Capture the cell that displays the provided text and extract its (X, Y) central coordinate. 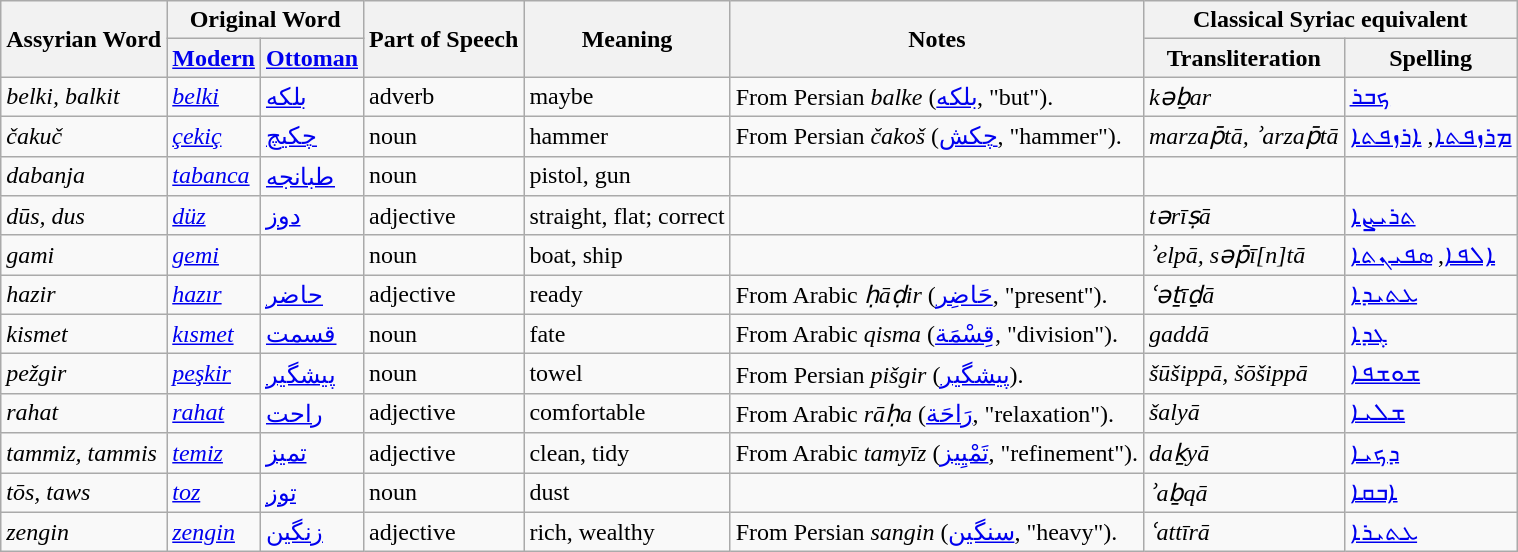
ܡܪܙܦܬܐ, ܐܪܙܦܬܐ (1430, 136)
توز (312, 492)
tabanca (214, 176)
حاضر (312, 295)
From Arabic rāḥa (رَاحَة, "relaxation"). (936, 413)
ܐܠܦܐ, ܣܦܝܢܬܐ (1430, 255)
clean, tidy (627, 453)
Original Word (266, 20)
kəḇar (1244, 97)
ܥܬܝܪܐ (1430, 532)
boat, ship (627, 255)
Ottoman (312, 58)
زنگين (312, 532)
šalyā (1244, 413)
Spelling (1430, 58)
تمیز (312, 453)
belki, balkit (84, 97)
Transliteration (1244, 58)
towel (627, 374)
ܓܕܐ (1430, 334)
چكیچ (312, 136)
ܐܒܩܐ (1430, 492)
daḵyā (1244, 453)
From Persian sangin (سنگين, "heavy"). (936, 532)
From Arabic qisma (قِسْمَة, "division"). (936, 334)
ܥܬܝܕܐ (1430, 295)
šūšippā, šōšippā (1244, 374)
Classical Syriac equivalent (1330, 20)
marzap̄tā, ʾarzap̄tā (1244, 136)
ܬܪܝܨܐ (1430, 216)
From Persian balke (بلکه, "but"). (936, 97)
ʿattīrā (1244, 532)
temiz (214, 453)
straight, flat; correct (627, 216)
tammiz, tammis (84, 453)
tərīṣā (1244, 216)
hazir (84, 295)
tōs, taws (84, 492)
ʿəṯīḏā (1244, 295)
ܫܘܫܦܐ (1430, 374)
düz (214, 216)
çekiç (214, 136)
dust (627, 492)
ʾaḇqā (1244, 492)
قسمت (312, 334)
maybe (627, 97)
gaddā (1244, 334)
ܫܠܝܐ (1430, 413)
پیشگیر (312, 374)
دوز (312, 216)
راحت (312, 413)
čakuč (84, 136)
طبانجه (312, 176)
ready (627, 295)
pistol, gun (627, 176)
peşkir (214, 374)
From Persian čakoš (چکش, "hammer"). (936, 136)
kısmet (214, 334)
kismet (84, 334)
From Persian pišgir (پیشگیر). (936, 374)
ܟܒܪ (1430, 97)
dūs, dus (84, 216)
بلکه (312, 97)
hazır (214, 295)
fate (627, 334)
Part of Speech (444, 39)
hammer (627, 136)
From Arabic tamyīz (تَمْيِيز, "refinement"). (936, 453)
rich, wealthy (627, 532)
toz (214, 492)
gemi (214, 255)
Meaning (627, 39)
From Arabic ḥāḍir (حَاضِر, "present"). (936, 295)
dabanja (84, 176)
ʾelpā, səp̄ī[n]tā (1244, 255)
Notes (936, 39)
belki (214, 97)
pežgir (84, 374)
Modern (214, 58)
Assyrian Word (84, 39)
gami (84, 255)
ܕܟܝܐ (1430, 453)
adverb (444, 97)
comfortable (627, 413)
